Output the (x, y) coordinate of the center of the cell containing the given text.  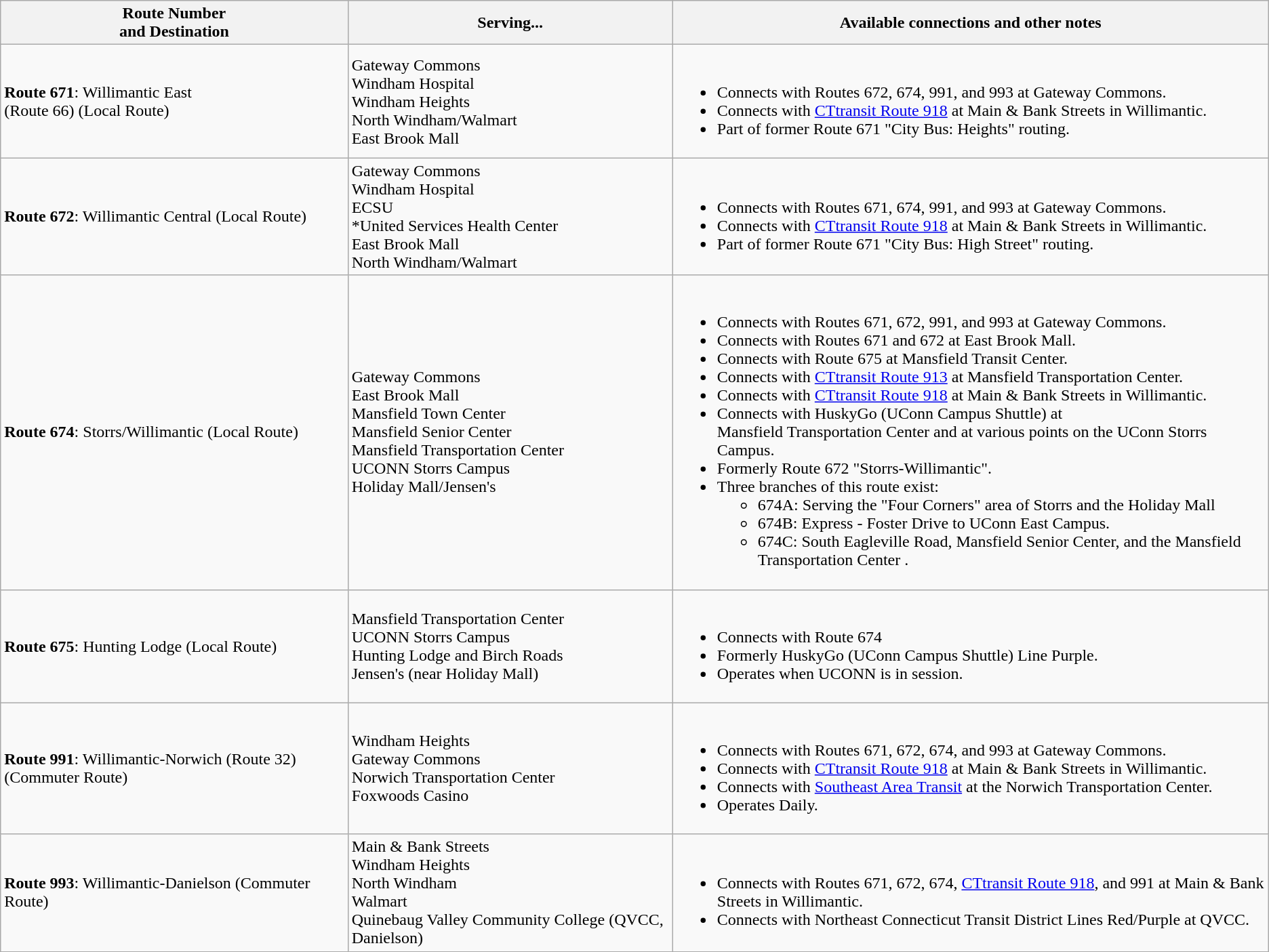
Gateway CommonsWindham HospitalWindham HeightsNorth Windham/WalmartEast Brook Mall (510, 102)
Available connections and other notes (971, 23)
Route 672: Willimantic Central (Local Route) (174, 217)
Route 674: Storrs/Willimantic (Local Route) (174, 432)
Connects with Route 674Formerly HuskyGo (UConn Campus Shuttle) Line Purple.Operates when UCONN is in session. (971, 646)
Route Numberand Destination (174, 23)
Windham HeightsGateway CommonsNorwich Transportation CenterFoxwoods Casino (510, 768)
Gateway CommonsWindham HospitalECSU*United Services Health CenterEast Brook MallNorth Windham/Walmart (510, 217)
Route 671: Willimantic East(Route 66) (Local Route) (174, 102)
Serving... (510, 23)
Gateway CommonsEast Brook MallMansfield Town CenterMansfield Senior CenterMansfield Transportation CenterUCONN Storrs CampusHoliday Mall/Jensen's (510, 432)
Route 675: Hunting Lodge (Local Route) (174, 646)
Route 993: Willimantic-Danielson (Commuter Route) (174, 893)
Mansfield Transportation CenterUCONN Storrs CampusHunting Lodge and Birch RoadsJensen's (near Holiday Mall) (510, 646)
Main & Bank StreetsWindham HeightsNorth WindhamWalmartQuinebaug Valley Community College (QVCC, Danielson) (510, 893)
Route 991: Willimantic-Norwich (Route 32) (Commuter Route) (174, 768)
